Locate the cell with the specified text and output its [X, Y] center coordinate. 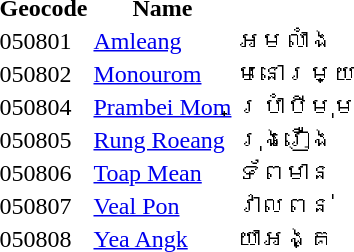
Amleang [162, 41]
Toap Mean [162, 173]
Veal Pon [162, 206]
Rung Roeang [162, 140]
Monourom [162, 74]
Prambei Mom [162, 107]
